Pinpoint the cell where the given text exists, returning its [x, y] midpoint coordinate. 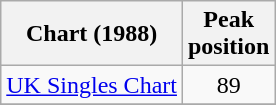
UK Singles Chart [92, 85]
89 [228, 85]
Peakposition [228, 34]
Chart (1988) [92, 34]
